Capture the cell that displays the provided text and extract its [x, y] central coordinate. 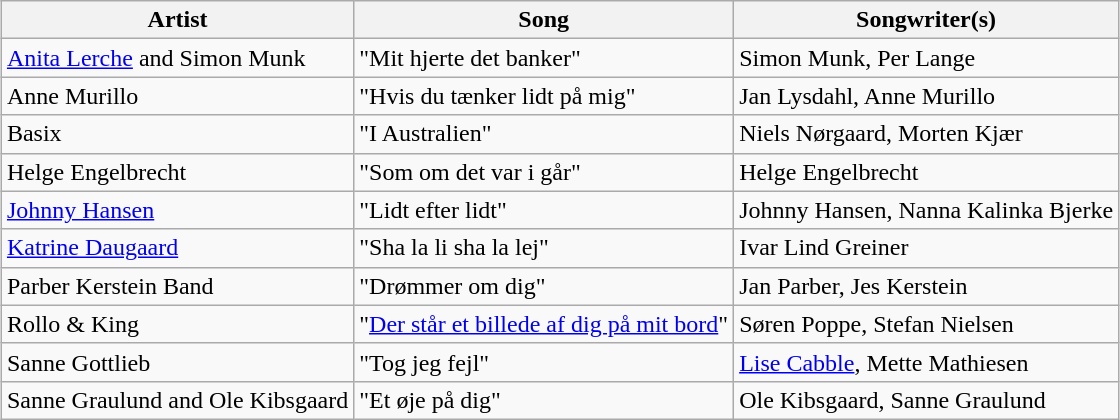
Katrine Daugaard [177, 248]
Simon Munk, Per Lange [926, 58]
Songwriter(s) [926, 20]
"Lidt efter lidt" [544, 210]
"Tog jeg fejl" [544, 362]
"Et øje på dig" [544, 400]
"I Australien" [544, 134]
Song [544, 20]
Søren Poppe, Stefan Nielsen [926, 324]
Sanne Graulund and Ole Kibsgaard [177, 400]
Niels Nørgaard, Morten Kjær [926, 134]
Ivar Lind Greiner [926, 248]
"Der står et billede af dig på mit bord" [544, 324]
Anne Murillo [177, 96]
Basix [177, 134]
Lise Cabble, Mette Mathiesen [926, 362]
Parber Kerstein Band [177, 286]
"Drømmer om dig" [544, 286]
"Som om det var i går" [544, 172]
Sanne Gottlieb [177, 362]
"Mit hjerte det banker" [544, 58]
Rollo & King [177, 324]
Johnny Hansen [177, 210]
Ole Kibsgaard, Sanne Graulund [926, 400]
Johnny Hansen, Nanna Kalinka Bjerke [926, 210]
"Hvis du tænker lidt på mig" [544, 96]
Artist [177, 20]
Jan Lysdahl, Anne Murillo [926, 96]
Jan Parber, Jes Kerstein [926, 286]
"Sha la li sha la lej" [544, 248]
Anita Lerche and Simon Munk [177, 58]
